Capture the cell that displays the provided text and extract its (x, y) central coordinate. 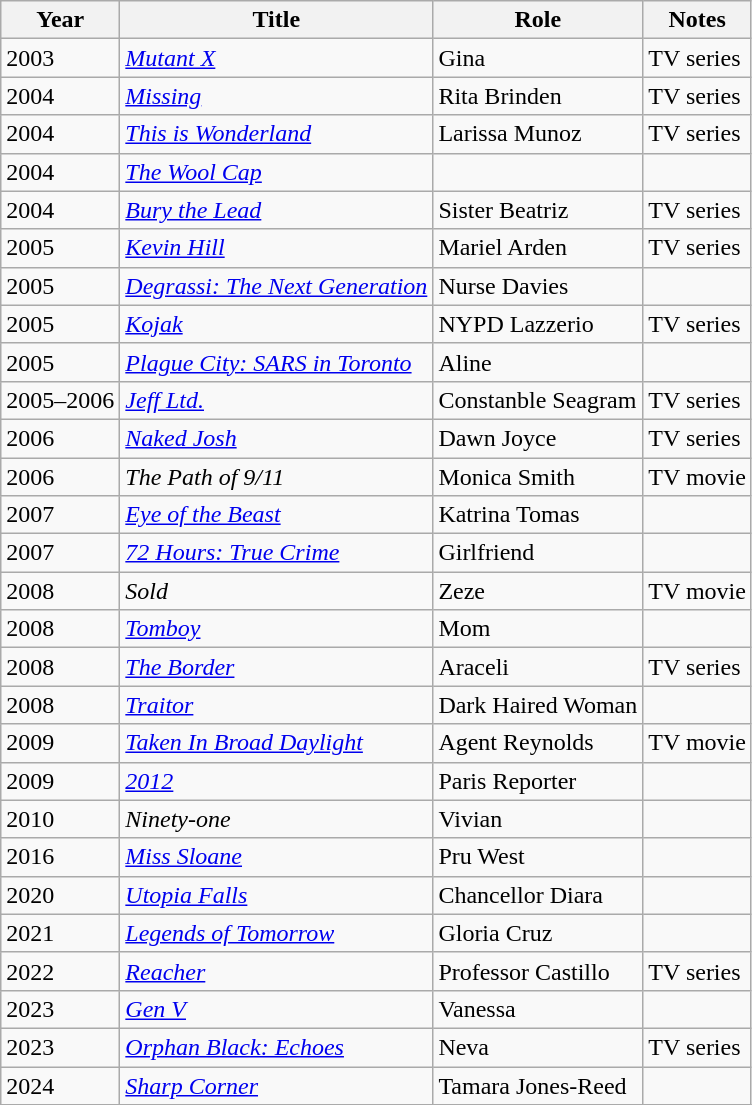
Degrassi: The Next Generation (276, 286)
Reacher (276, 971)
Katrina Tomas (538, 515)
Naked Josh (276, 438)
Orphan Black: Echoes (276, 1047)
2016 (60, 857)
2022 (60, 971)
Neva (538, 1047)
Gloria Cruz (538, 933)
72 Hours: True Crime (276, 553)
2020 (60, 895)
Legends of Tomorrow (276, 933)
2021 (60, 933)
Mutant X (276, 58)
Mom (538, 629)
NYPD Lazzerio (538, 324)
Tomboy (276, 629)
Role (538, 20)
Araceli (538, 667)
Girlfriend (538, 553)
Kojak (276, 324)
Mariel Arden (538, 248)
Chancellor Diara (538, 895)
Taken In Broad Daylight (276, 743)
2024 (60, 1085)
Pru West (538, 857)
This is Wonderland (276, 134)
Utopia Falls (276, 895)
Notes (698, 20)
Missing (276, 96)
Title (276, 20)
Professor Castillo (538, 971)
Gen V (276, 1009)
2012 (276, 781)
Aline (538, 362)
Sharp Corner (276, 1085)
Tamara Jones-Reed (538, 1085)
Constanble Seagram (538, 400)
Sold (276, 591)
Agent Reynolds (538, 743)
The Path of 9/11 (276, 477)
Gina (538, 58)
Eye of the Beast (276, 515)
2010 (60, 819)
2005–2006 (60, 400)
Sister Beatriz (538, 210)
Miss Sloane (276, 857)
Vivian (538, 819)
Jeff Ltd. (276, 400)
Vanessa (538, 1009)
Nurse Davies (538, 286)
Monica Smith (538, 477)
Rita Brinden (538, 96)
Year (60, 20)
Zeze (538, 591)
2003 (60, 58)
Ninety-one (276, 819)
The Wool Cap (276, 172)
Dark Haired Woman (538, 705)
Traitor (276, 705)
Larissa Munoz (538, 134)
The Border (276, 667)
Bury the Lead (276, 210)
Kevin Hill (276, 248)
Paris Reporter (538, 781)
Plague City: SARS in Toronto (276, 362)
Dawn Joyce (538, 438)
